Provide the [X, Y] coordinate of the cell's center where the given text is located.  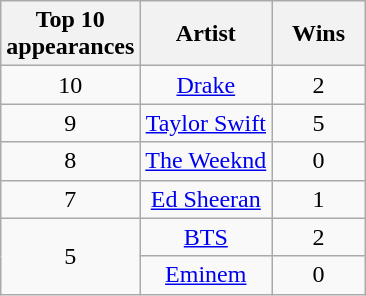
The Weeknd [206, 161]
7 [70, 199]
Artist [206, 34]
10 [70, 85]
Top 10appearances [70, 34]
Taylor Swift [206, 123]
Eminem [206, 275]
Ed Sheeran [206, 199]
9 [70, 123]
Wins [319, 34]
BTS [206, 237]
Drake [206, 85]
8 [70, 161]
1 [319, 199]
